Return [x, y] of the center of cell containing provided text 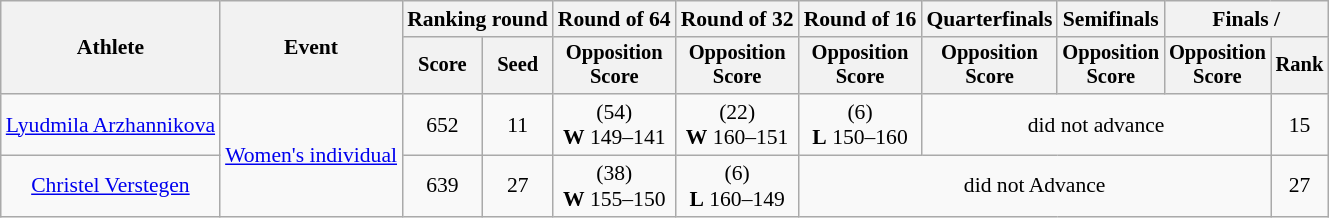
639 [442, 186]
11 [518, 124]
Round of 64 [614, 19]
Score [442, 66]
(6)L 160–149 [738, 186]
Rank [1300, 66]
Lyudmila Arzhannikova [110, 124]
Round of 16 [860, 19]
(54)W 149–141 [614, 124]
15 [1300, 124]
Semifinals [1110, 19]
Women's individual [311, 155]
Quarterfinals [989, 19]
Finals / [1246, 19]
Seed [518, 66]
Christel Verstegen [110, 186]
Ranking round [478, 19]
(38)W 155–150 [614, 186]
652 [442, 124]
(6)L 150–160 [860, 124]
Round of 32 [738, 19]
(22)W 160–151 [738, 124]
Athlete [110, 48]
did not advance [1096, 124]
did not Advance [1035, 186]
Event [311, 48]
